Determine the [X, Y] coordinate at the center of the cell enclosing the given text.  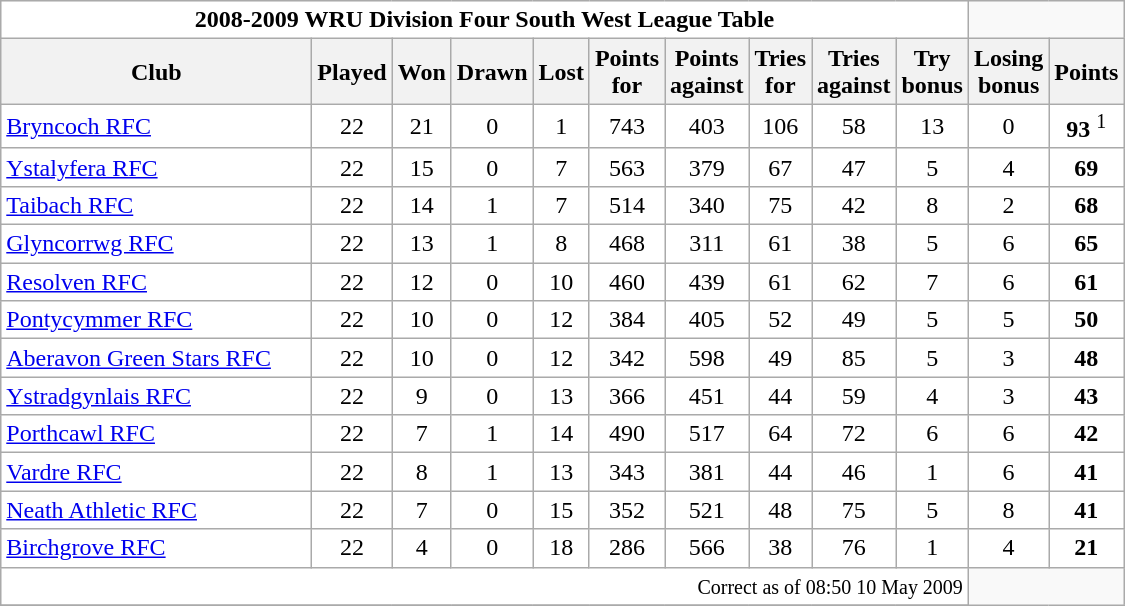
Porthcawl RFC [156, 434]
286 [626, 548]
366 [626, 396]
460 [626, 282]
46 [854, 472]
59 [854, 396]
Vardre RFC [156, 472]
403 [706, 126]
517 [706, 434]
Pontycymmer RFC [156, 320]
Aberavon Green Stars RFC [156, 358]
43 [1086, 396]
2 [1008, 205]
106 [780, 126]
381 [706, 472]
Tries against [854, 72]
Drawn [492, 72]
563 [626, 167]
384 [626, 320]
451 [706, 396]
Neath Athletic RFC [156, 510]
93 1 [1086, 126]
340 [706, 205]
58 [854, 126]
65 [1086, 244]
521 [706, 510]
379 [706, 167]
18 [561, 548]
2008-2009 WRU Division Four South West League Table [485, 20]
Bryncoch RFC [156, 126]
311 [706, 244]
67 [780, 167]
50 [1086, 320]
62 [854, 282]
9 [422, 396]
52 [780, 320]
Club [156, 72]
Points for [626, 72]
Resolven RFC [156, 282]
85 [854, 358]
Ystalyfera RFC [156, 167]
68 [1086, 205]
Lost [561, 72]
468 [626, 244]
47 [854, 167]
743 [626, 126]
69 [1086, 167]
Won [422, 72]
Losing bonus [1008, 72]
Ystradgynlais RFC [156, 396]
439 [706, 282]
Points [1086, 72]
566 [706, 548]
Glyncorrwg RFC [156, 244]
405 [706, 320]
514 [626, 205]
Try bonus [932, 72]
76 [854, 548]
342 [626, 358]
Birchgrove RFC [156, 548]
343 [626, 472]
Taibach RFC [156, 205]
Played [352, 72]
490 [626, 434]
Points against [706, 72]
64 [780, 434]
598 [706, 358]
72 [854, 434]
352 [626, 510]
Tries for [780, 72]
Correct as of 08:50 10 May 2009 [485, 586]
